From the cell containing the given text, extract its center point as [X, Y] coordinate. 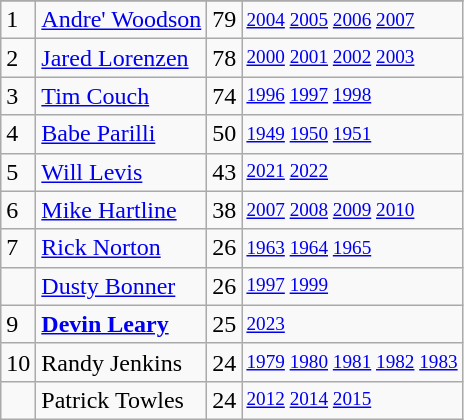
74 [224, 96]
2012 2014 2015 [352, 400]
1963 1964 1965 [352, 248]
2021 2022 [352, 172]
9 [18, 324]
2007 2008 2009 2010 [352, 210]
Jared Lorenzen [122, 58]
Babe Parilli [122, 134]
Will Levis [122, 172]
Devin Leary [122, 324]
Rick Norton [122, 248]
1 [18, 20]
38 [224, 210]
Dusty Bonner [122, 286]
Randy Jenkins [122, 362]
3 [18, 96]
1979 1980 1981 1982 1983 [352, 362]
2023 [352, 324]
5 [18, 172]
Tim Couch [122, 96]
25 [224, 324]
1996 1997 1998 [352, 96]
Andre' Woodson [122, 20]
43 [224, 172]
1949 1950 1951 [352, 134]
2 [18, 58]
78 [224, 58]
6 [18, 210]
2004 2005 2006 2007 [352, 20]
50 [224, 134]
10 [18, 362]
1997 1999 [352, 286]
7 [18, 248]
2000 2001 2002 2003 [352, 58]
Mike Hartline [122, 210]
Patrick Towles [122, 400]
4 [18, 134]
79 [224, 20]
